Determine the [X, Y] coordinate at the center of the cell enclosing the given text.  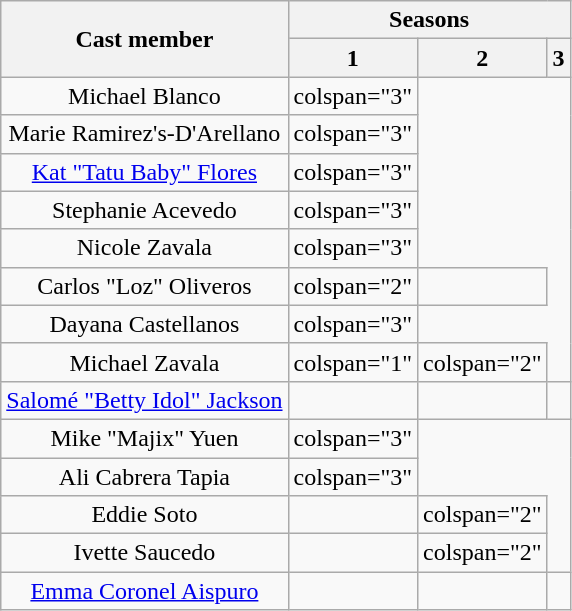
Michael Blanco [144, 96]
Ali Cabrera Tapia [144, 477]
Eddie Soto [144, 515]
Carlos "Loz" Oliveros [144, 286]
Kat "Tatu Baby" Flores [144, 172]
colspan="1" [353, 362]
Marie Ramirez's-D'Arellano [144, 134]
Stephanie Acevedo [144, 210]
Cast member [144, 39]
Michael Zavala [144, 362]
3 [558, 58]
Salomé "Betty Idol" Jackson [144, 400]
Emma Coronel Aispuro [144, 591]
Dayana Castellanos [144, 324]
Ivette Saucedo [144, 553]
1 [353, 58]
Nicole Zavala [144, 248]
Seasons [429, 20]
2 [483, 58]
Mike "Majix" Yuen [144, 438]
